Provide the [x, y] coordinate of the cell's center where the given text is located.  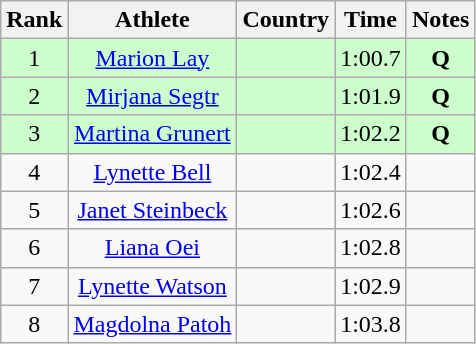
3 [34, 134]
Rank [34, 20]
1:02.9 [371, 286]
Liana Oei [152, 248]
7 [34, 286]
Country [286, 20]
Lynette Watson [152, 286]
1:02.6 [371, 210]
6 [34, 248]
1:02.2 [371, 134]
1:01.9 [371, 96]
1:02.4 [371, 172]
Time [371, 20]
Magdolna Patoh [152, 324]
4 [34, 172]
2 [34, 96]
Marion Lay [152, 58]
5 [34, 210]
Martina Grunert [152, 134]
Athlete [152, 20]
Janet Steinbeck [152, 210]
Mirjana Segtr [152, 96]
8 [34, 324]
1:03.8 [371, 324]
1 [34, 58]
Notes [440, 20]
Lynette Bell [152, 172]
1:00.7 [371, 58]
1:02.8 [371, 248]
